Search for the cell housing the specified text and yield its [X, Y] center coordinate. 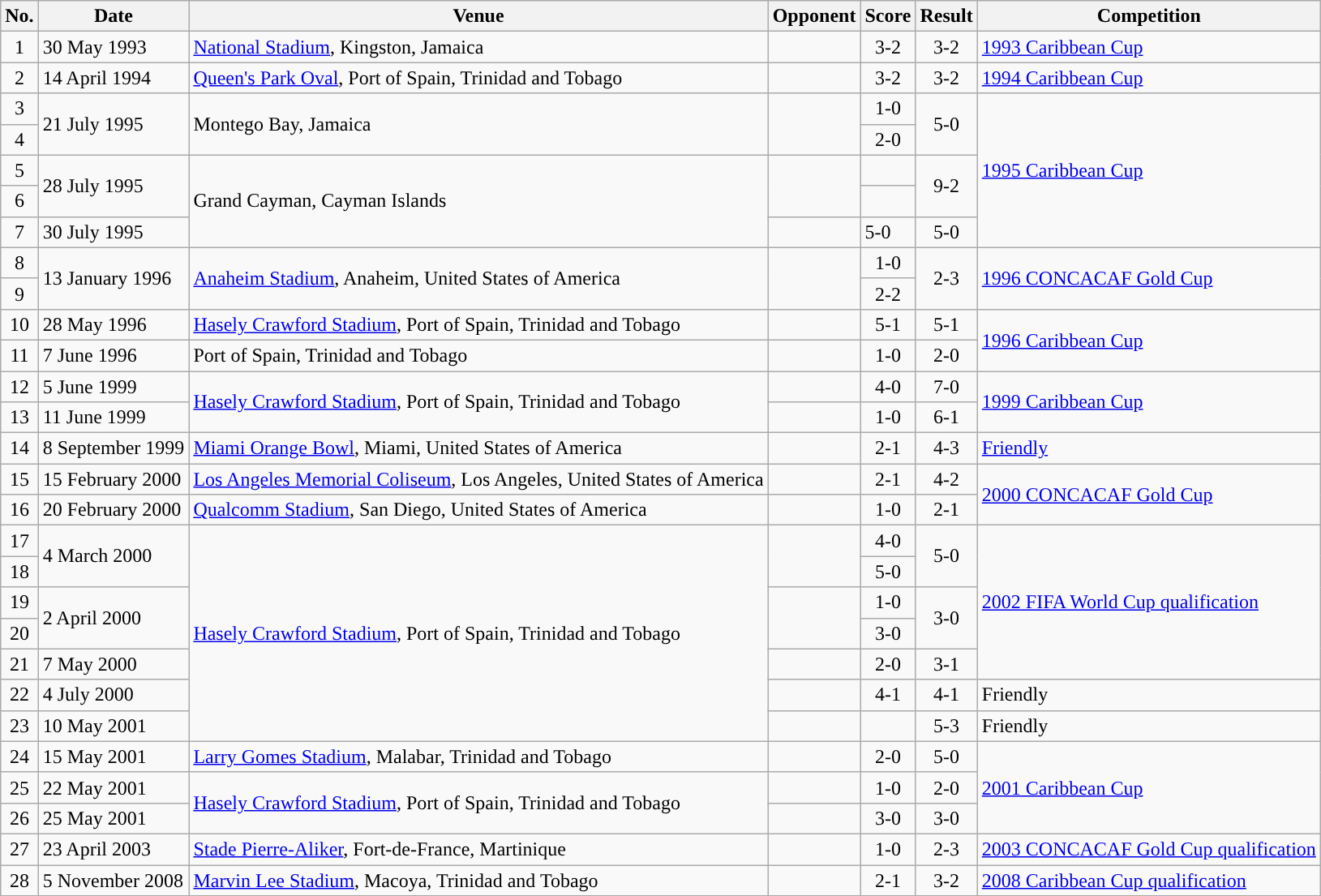
11 [19, 355]
1995 Caribbean Cup [1148, 170]
Opponent [814, 16]
National Stadium, Kingston, Jamaica [478, 47]
4-2 [946, 479]
Queen's Park Oval, Port of Spain, Trinidad and Tobago [478, 78]
14 [19, 448]
5 [19, 170]
28 July 1995 [114, 186]
1993 Caribbean Cup [1148, 47]
20 February 2000 [114, 510]
18 [19, 572]
5 June 1999 [114, 387]
2 [19, 78]
17 [19, 541]
24 [19, 757]
2002 FIFA World Cup qualification [1148, 602]
Los Angeles Memorial Coliseum, Los Angeles, United States of America [478, 479]
7 [19, 232]
13 [19, 418]
25 May 2001 [114, 818]
Montego Bay, Jamaica [478, 124]
7-0 [946, 387]
No. [19, 16]
Score [888, 16]
2 April 2000 [114, 618]
7 June 1996 [114, 355]
Port of Spain, Trinidad and Tobago [478, 355]
22 [19, 695]
9 [19, 294]
Miami Orange Bowl, Miami, United States of America [478, 448]
4 [19, 139]
5 November 2008 [114, 880]
3 [19, 109]
1999 Caribbean Cup [1148, 402]
Marvin Lee Stadium, Macoya, Trinidad and Tobago [478, 880]
11 June 1999 [114, 418]
10 [19, 324]
22 May 2001 [114, 787]
12 [19, 387]
Venue [478, 16]
25 [19, 787]
16 [19, 510]
8 September 1999 [114, 448]
4 March 2000 [114, 556]
26 [19, 818]
6-1 [946, 418]
7 May 2000 [114, 664]
4-3 [946, 448]
Larry Gomes Stadium, Malabar, Trinidad and Tobago [478, 757]
13 January 1996 [114, 278]
27 [19, 849]
1 [19, 47]
Competition [1148, 16]
2008 Caribbean Cup qualification [1148, 880]
8 [19, 263]
Anaheim Stadium, Anaheim, United States of America [478, 278]
6 [19, 201]
15 February 2000 [114, 479]
30 July 1995 [114, 232]
2001 Caribbean Cup [1148, 787]
2-2 [888, 294]
30 May 1993 [114, 47]
14 April 1994 [114, 78]
23 April 2003 [114, 849]
19 [19, 602]
20 [19, 633]
9-2 [946, 186]
23 [19, 726]
1994 Caribbean Cup [1148, 78]
28 May 1996 [114, 324]
2000 CONCACAF Gold Cup [1148, 495]
1996 CONCACAF Gold Cup [1148, 278]
10 May 2001 [114, 726]
2003 CONCACAF Gold Cup qualification [1148, 849]
4 July 2000 [114, 695]
Result [946, 16]
15 [19, 479]
Date [114, 16]
1996 Caribbean Cup [1148, 340]
21 July 1995 [114, 124]
5-3 [946, 726]
3-1 [946, 664]
Stade Pierre-Aliker, Fort-de-France, Martinique [478, 849]
15 May 2001 [114, 757]
28 [19, 880]
Qualcomm Stadium, San Diego, United States of America [478, 510]
21 [19, 664]
Grand Cayman, Cayman Islands [478, 201]
